Capture the cell that displays the provided text and extract its [x, y] central coordinate. 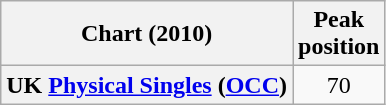
Chart (2010) [147, 34]
UK Physical Singles (OCC) [147, 85]
Peakposition [338, 34]
70 [338, 85]
